Provide the [x, y] coordinate of the cell's center where the given text is located.  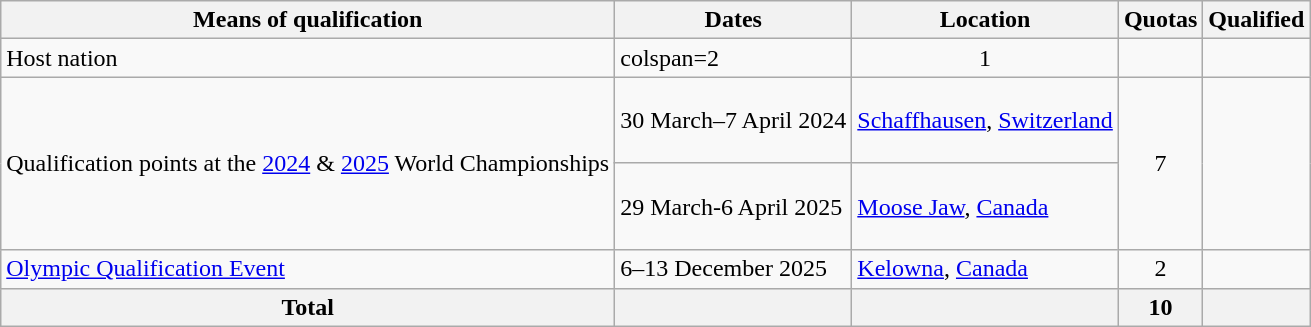
Kelowna, Canada [986, 269]
Location [986, 20]
Quotas [1160, 20]
Dates [734, 20]
Means of qualification [308, 20]
Olympic Qualification Event [308, 269]
Moose Jaw, Canada [986, 206]
Schaffhausen, Switzerland [986, 120]
10 [1160, 307]
29 March-6 April 2025 [734, 206]
Total [308, 307]
colspan=2 [734, 58]
6–13 December 2025 [734, 269]
1 [986, 58]
Host nation [308, 58]
30 March–7 April 2024 [734, 120]
2 [1160, 269]
Qualification points at the 2024 & 2025 World Championships [308, 164]
7 [1160, 164]
Qualified [1256, 20]
